For the text-containing cell, return its midpoint in (x, y) coordinate format. 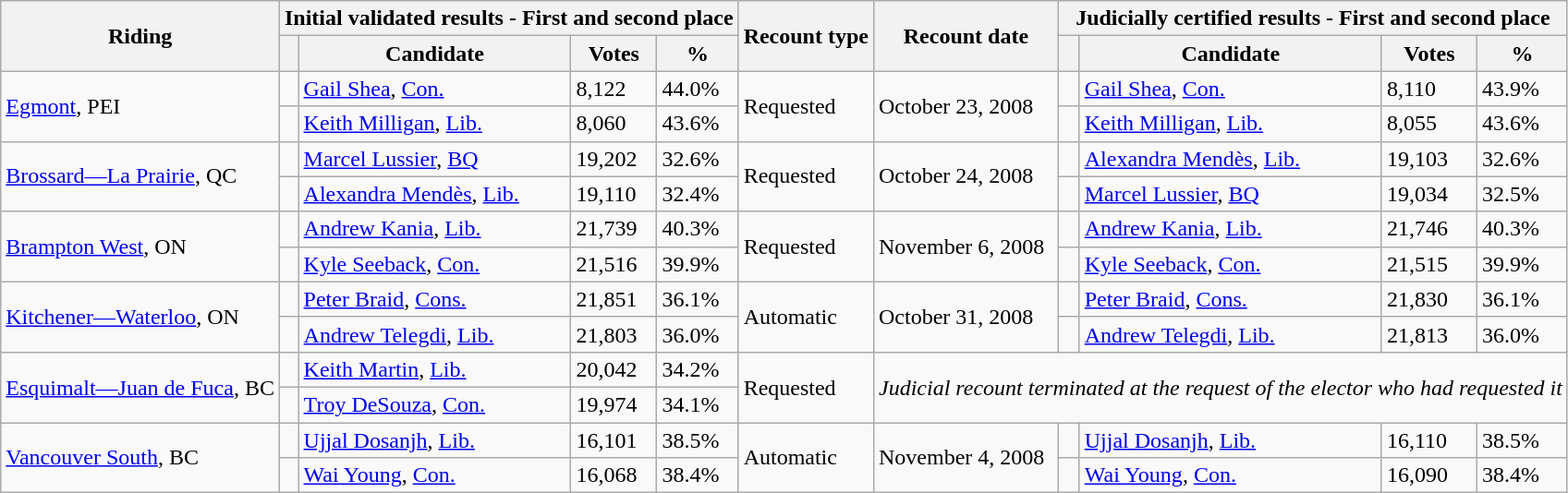
Vancouver South, BC (140, 458)
8,122 (614, 89)
November 6, 2008 (966, 246)
19,103 (1428, 159)
21,739 (614, 229)
Brampton West, ON (140, 246)
21,830 (1428, 299)
Judicially certified results - First and second place (1312, 18)
16,068 (614, 475)
43.9% (1523, 89)
21,516 (614, 264)
32.5% (1523, 194)
Judicial recount terminated at the request of the elector who had requested it (1220, 387)
8,055 (1428, 124)
8,060 (614, 124)
October 31, 2008 (966, 317)
October 23, 2008 (966, 106)
19,110 (614, 194)
Kitchener—Waterloo, ON (140, 317)
Egmont, PEI (140, 106)
32.4% (698, 194)
19,034 (1428, 194)
21,851 (614, 299)
34.2% (698, 369)
21,746 (1428, 229)
16,110 (1428, 440)
Recount date (966, 36)
20,042 (614, 369)
Keith Martin, Lib. (434, 369)
21,803 (614, 334)
34.1% (698, 404)
21,813 (1428, 334)
44.0% (698, 89)
8,110 (1428, 89)
16,101 (614, 440)
Esquimalt—Juan de Fuca, BC (140, 387)
November 4, 2008 (966, 458)
Brossard—La Prairie, QC (140, 176)
19,202 (614, 159)
Troy DeSouza, Con. (434, 404)
16,090 (1428, 475)
Riding (140, 36)
Recount type (806, 36)
October 24, 2008 (966, 176)
Initial validated results - First and second place (508, 18)
21,515 (1428, 264)
19,974 (614, 404)
